Identify which cell holds the provided text, then report its [X, Y] central coordinate. 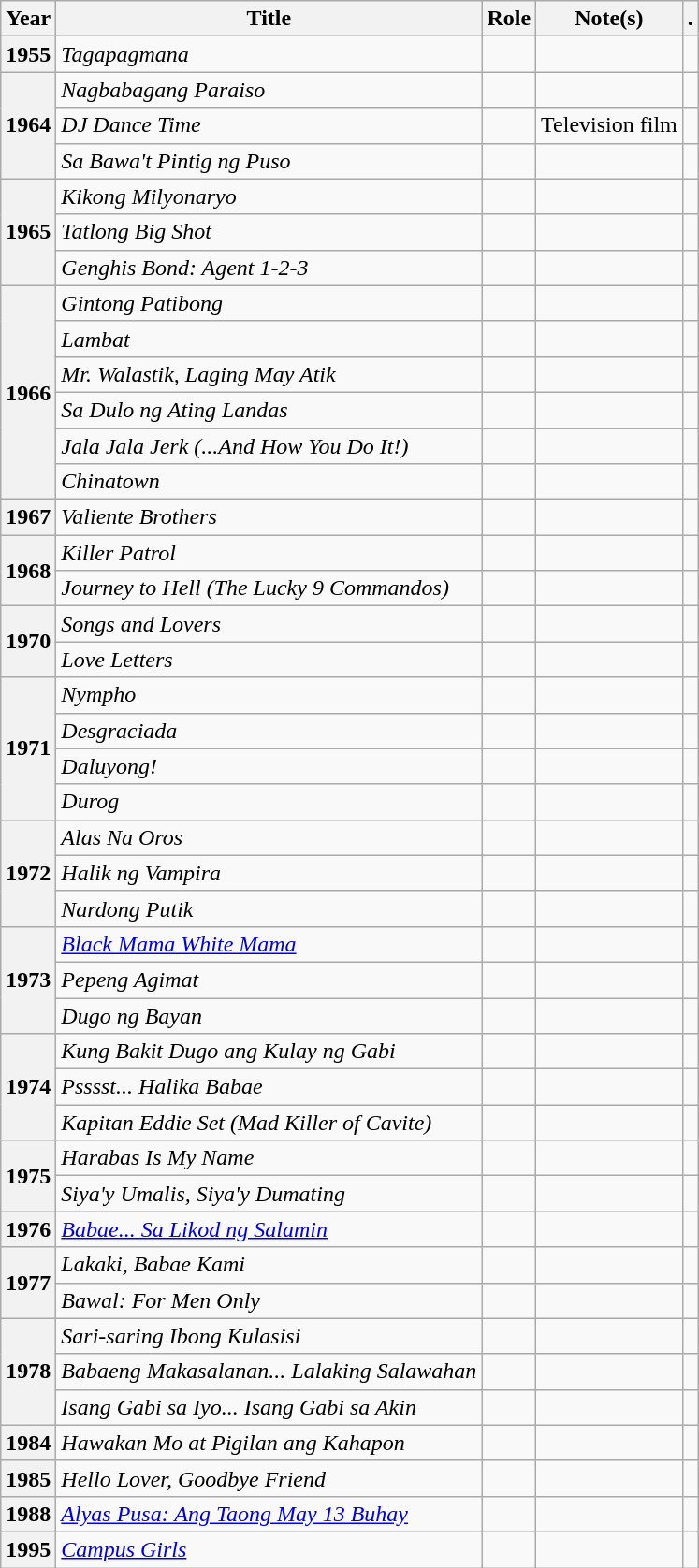
Nympho [269, 695]
DJ Dance Time [269, 125]
Daluyong! [269, 766]
Halik ng Vampira [269, 873]
1978 [28, 1372]
1974 [28, 1087]
Hawakan Mo at Pigilan ang Kahapon [269, 1443]
1975 [28, 1176]
Desgraciada [269, 731]
Journey to Hell (The Lucky 9 Commandos) [269, 588]
1988 [28, 1514]
Love Letters [269, 660]
Siya'y Umalis, Siya'y Dumating [269, 1194]
1972 [28, 873]
Sa Dulo ng Ating Landas [269, 410]
1968 [28, 571]
Television film [610, 125]
1970 [28, 642]
Tatlong Big Shot [269, 232]
1976 [28, 1229]
Babaeng Makasalanan... Lalaking Salawahan [269, 1372]
Lambat [269, 339]
Hello Lover, Goodbye Friend [269, 1478]
Durog [269, 802]
Role [509, 19]
Title [269, 19]
Babae... Sa Likod ng Salamin [269, 1229]
Jala Jala Jerk (...And How You Do It!) [269, 446]
Tagapagmana [269, 54]
Valiente Brothers [269, 517]
Note(s) [610, 19]
1984 [28, 1443]
Dugo ng Bayan [269, 1015]
Chinatown [269, 482]
Kung Bakit Dugo ang Kulay ng Gabi [269, 1052]
Black Mama White Mama [269, 944]
Kikong Milyonaryo [269, 196]
Isang Gabi sa Iyo... Isang Gabi sa Akin [269, 1407]
Killer Patrol [269, 553]
1971 [28, 748]
Kapitan Eddie Set (Mad Killer of Cavite) [269, 1123]
1995 [28, 1549]
Harabas Is My Name [269, 1158]
Sa Bawa't Pintig ng Puso [269, 161]
1977 [28, 1283]
Alas Na Oros [269, 837]
Campus Girls [269, 1549]
Sari-saring Ibong Kulasisi [269, 1336]
Genghis Bond: Agent 1-2-3 [269, 268]
Mr. Walastik, Laging May Atik [269, 374]
1973 [28, 980]
Nardong Putik [269, 908]
1964 [28, 125]
1967 [28, 517]
Pepeng Agimat [269, 980]
1965 [28, 232]
Nagbabagang Paraiso [269, 90]
Psssst... Halika Babae [269, 1087]
Songs and Lovers [269, 624]
1955 [28, 54]
1966 [28, 392]
Lakaki, Babae Kami [269, 1265]
Gintong Patibong [269, 303]
. [691, 19]
Alyas Pusa: Ang Taong May 13 Buhay [269, 1514]
Year [28, 19]
Bawal: For Men Only [269, 1300]
1985 [28, 1478]
